Return the [X, Y] coordinate for the center point of the cell that contains the specified text.  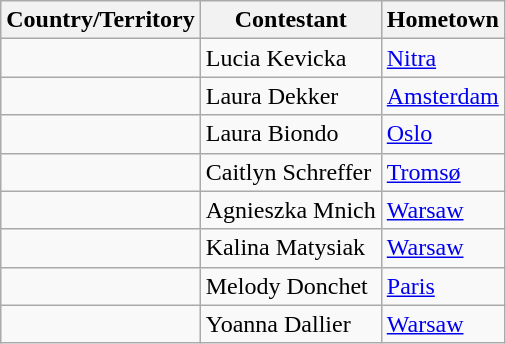
Hometown [442, 20]
Kalina Matysiak [290, 248]
Nitra [442, 58]
Amsterdam [442, 96]
Caitlyn Schreffer [290, 172]
Oslo [442, 134]
Contestant [290, 20]
Agnieszka Mnich [290, 210]
Melody Donchet [290, 286]
Laura Dekker [290, 96]
Laura Biondo [290, 134]
Yoanna Dallier [290, 324]
Lucia Kevicka [290, 58]
Paris [442, 286]
Tromsø [442, 172]
Country/Territory [100, 20]
